Detect which cell encompasses the target text, then output its [X, Y] center coordinate. 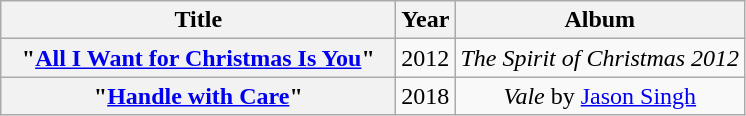
The Spirit of Christmas 2012 [600, 58]
2018 [426, 96]
"Handle with Care" [198, 96]
"All I Want for Christmas Is You" [198, 58]
Year [426, 20]
Title [198, 20]
2012 [426, 58]
Vale by Jason Singh [600, 96]
Album [600, 20]
